Return the [x, y] coordinate for the center point of the cell that contains the specified text.  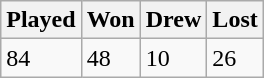
84 [41, 58]
Drew [174, 20]
Won [110, 20]
48 [110, 58]
Played [41, 20]
Lost [235, 20]
26 [235, 58]
10 [174, 58]
